Provide the (x, y) coordinate of the cell's center where the given text is located.  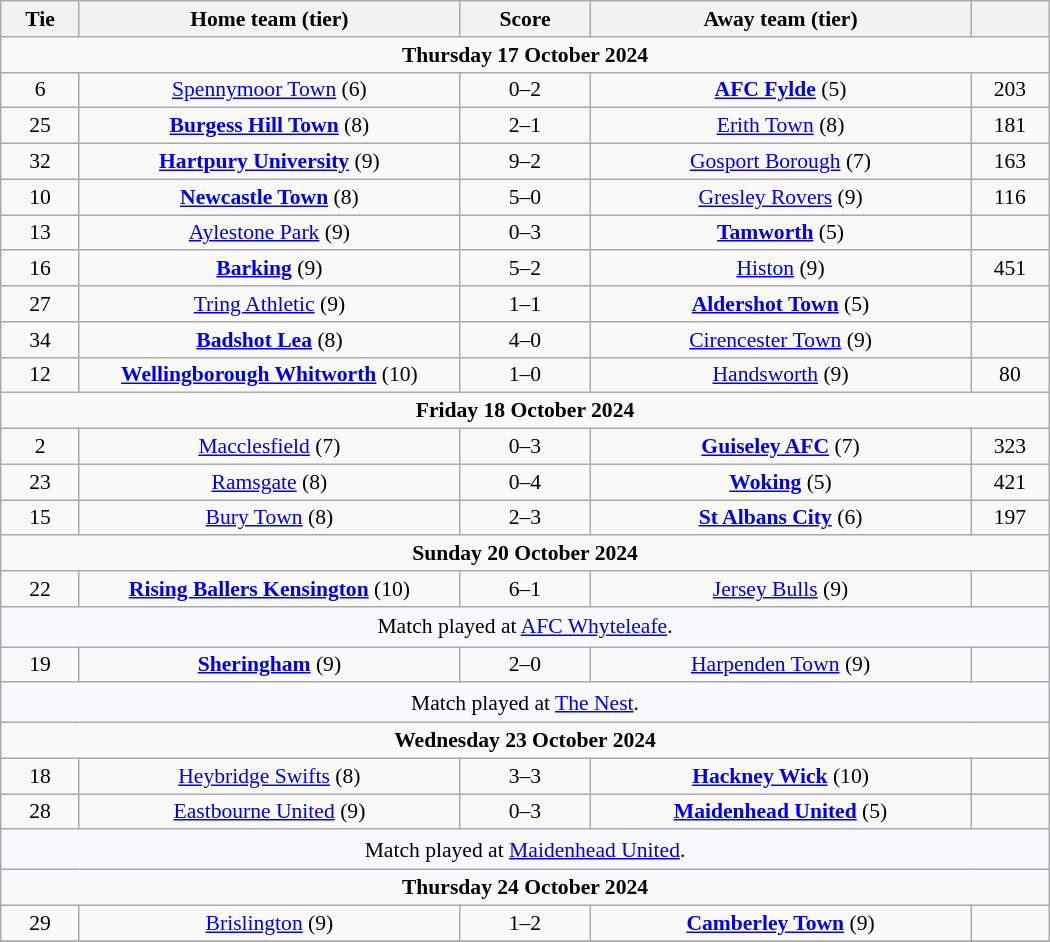
2–0 (524, 665)
Match played at AFC Whyteleafe. (525, 627)
Hartpury University (9) (269, 162)
Brislington (9) (269, 923)
12 (40, 375)
Harpenden Town (9) (781, 665)
25 (40, 126)
5–0 (524, 197)
181 (1010, 126)
32 (40, 162)
22 (40, 589)
Macclesfield (7) (269, 447)
Tring Athletic (9) (269, 304)
23 (40, 482)
AFC Fylde (5) (781, 90)
Ramsgate (8) (269, 482)
Eastbourne United (9) (269, 812)
Tie (40, 19)
0–4 (524, 482)
Match played at Maidenhead United. (525, 850)
15 (40, 518)
451 (1010, 269)
St Albans City (6) (781, 518)
Match played at The Nest. (525, 703)
Gosport Borough (7) (781, 162)
Friday 18 October 2024 (525, 411)
Cirencester Town (9) (781, 340)
2–3 (524, 518)
4–0 (524, 340)
9–2 (524, 162)
Hackney Wick (10) (781, 776)
Score (524, 19)
5–2 (524, 269)
Home team (tier) (269, 19)
1–0 (524, 375)
Erith Town (8) (781, 126)
16 (40, 269)
Gresley Rovers (9) (781, 197)
27 (40, 304)
1–2 (524, 923)
Wednesday 23 October 2024 (525, 741)
2–1 (524, 126)
Maidenhead United (5) (781, 812)
1–1 (524, 304)
34 (40, 340)
13 (40, 233)
Burgess Hill Town (8) (269, 126)
Barking (9) (269, 269)
203 (1010, 90)
2 (40, 447)
6–1 (524, 589)
Sheringham (9) (269, 665)
Newcastle Town (8) (269, 197)
Thursday 24 October 2024 (525, 888)
Sunday 20 October 2024 (525, 554)
28 (40, 812)
116 (1010, 197)
80 (1010, 375)
Badshot Lea (8) (269, 340)
Spennymoor Town (6) (269, 90)
Woking (5) (781, 482)
Aylestone Park (9) (269, 233)
Guiseley AFC (7) (781, 447)
Jersey Bulls (9) (781, 589)
6 (40, 90)
10 (40, 197)
3–3 (524, 776)
Tamworth (5) (781, 233)
163 (1010, 162)
0–2 (524, 90)
29 (40, 923)
421 (1010, 482)
Aldershot Town (5) (781, 304)
Away team (tier) (781, 19)
Histon (9) (781, 269)
Thursday 17 October 2024 (525, 55)
Heybridge Swifts (8) (269, 776)
18 (40, 776)
197 (1010, 518)
323 (1010, 447)
Bury Town (8) (269, 518)
Rising Ballers Kensington (10) (269, 589)
Wellingborough Whitworth (10) (269, 375)
Camberley Town (9) (781, 923)
19 (40, 665)
Handsworth (9) (781, 375)
